Find where the given text appears and provide that cell's center as [x, y] coordinate. 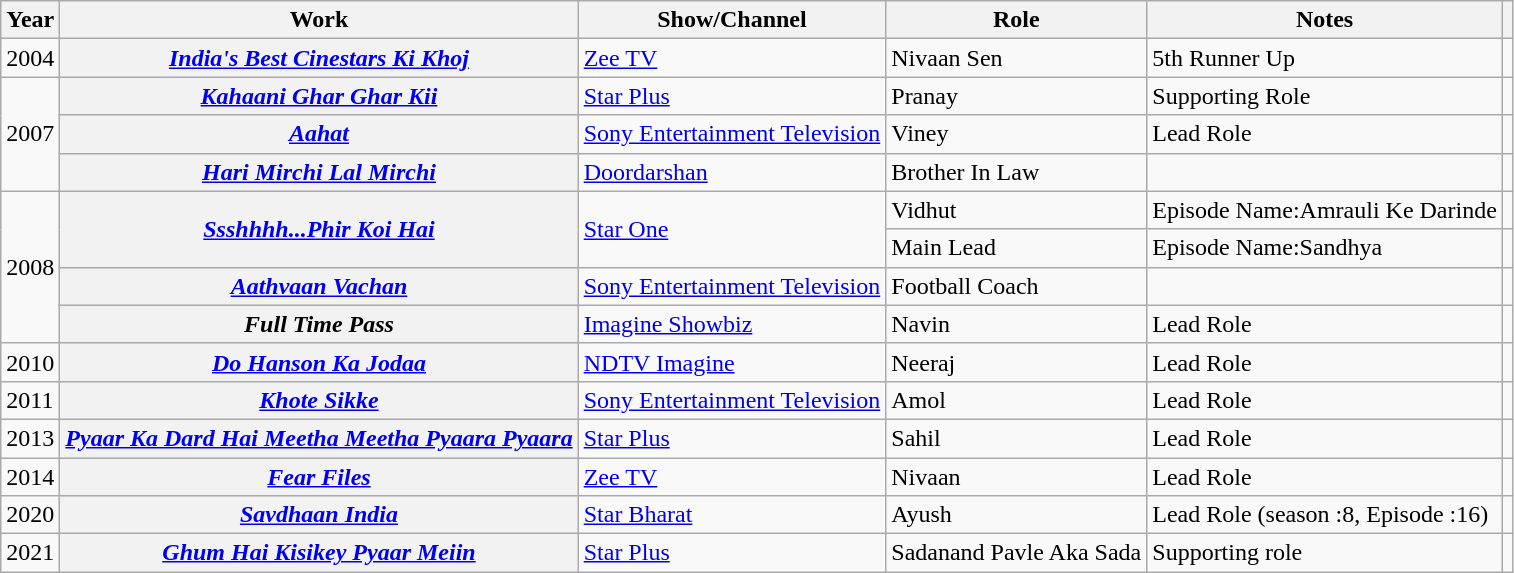
Brother In Law [1016, 172]
Ssshhhh...Phir Koi Hai [319, 229]
Navin [1016, 324]
Nivaan Sen [1016, 58]
Sadanand Pavle Aka Sada [1016, 553]
2013 [30, 438]
Kahaani Ghar Ghar Kii [319, 96]
2020 [30, 515]
Football Coach [1016, 286]
Notes [1325, 20]
Doordarshan [732, 172]
Do Hanson Ka Jodaa [319, 362]
2007 [30, 134]
Aahat [319, 134]
Ghum Hai Kisikey Pyaar Meiin [319, 553]
2008 [30, 267]
NDTV Imagine [732, 362]
Show/Channel [732, 20]
Supporting role [1325, 553]
2004 [30, 58]
Fear Files [319, 477]
Work [319, 20]
Role [1016, 20]
Episode Name:Sandhya [1325, 248]
Lead Role (season :8, Episode :16) [1325, 515]
2011 [30, 400]
Star One [732, 229]
Year [30, 20]
Full Time Pass [319, 324]
Amol [1016, 400]
2021 [30, 553]
2014 [30, 477]
Neeraj [1016, 362]
Imagine Showbiz [732, 324]
Sahil [1016, 438]
Star Bharat [732, 515]
Episode Name:Amrauli Ke Darinde [1325, 210]
Aathvaan Vachan [319, 286]
Savdhaan India [319, 515]
Hari Mirchi Lal Mirchi [319, 172]
Nivaan [1016, 477]
Supporting Role [1325, 96]
Viney [1016, 134]
Pranay [1016, 96]
Main Lead [1016, 248]
Ayush [1016, 515]
5th Runner Up [1325, 58]
Vidhut [1016, 210]
India's Best Cinestars Ki Khoj [319, 58]
Khote Sikke [319, 400]
Pyaar Ka Dard Hai Meetha Meetha Pyaara Pyaara [319, 438]
2010 [30, 362]
